Detect which cell encompasses the target text, then output its (x, y) center coordinate. 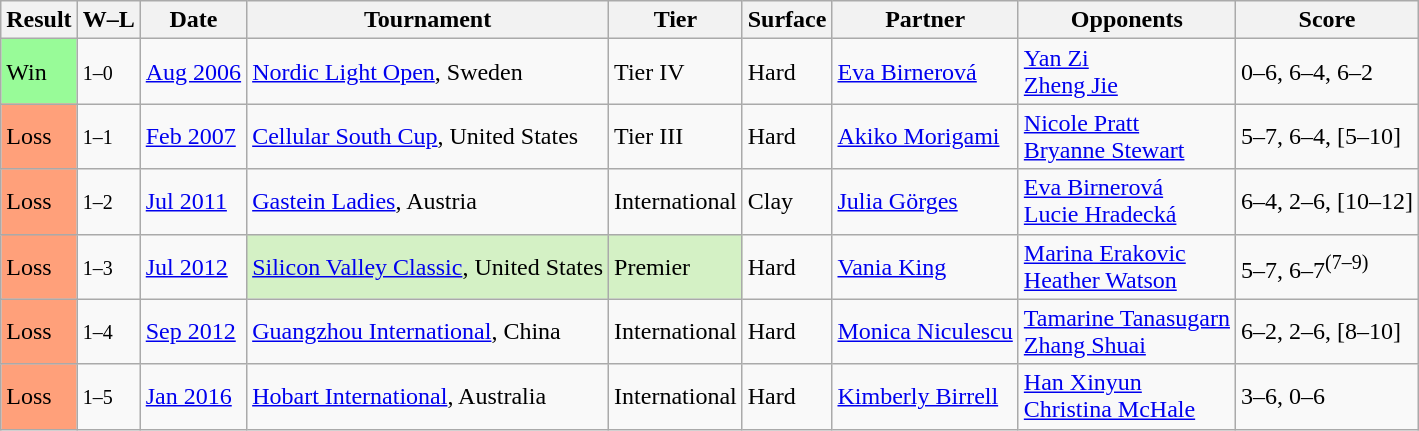
6–2, 2–6, [8–10] (1326, 332)
Surface (787, 20)
Vania King (925, 266)
Eva Birnerová Lucie Hradecká (1126, 202)
1–3 (108, 266)
Jul 2012 (193, 266)
Han Xinyun Christina McHale (1126, 396)
Partner (925, 20)
Sep 2012 (193, 332)
1–5 (108, 396)
1–2 (108, 202)
1–4 (108, 332)
5–7, 6–7(7–9) (1326, 266)
Julia Görges (925, 202)
Akiko Morigami (925, 136)
Win (39, 72)
Date (193, 20)
Jan 2016 (193, 396)
W–L (108, 20)
Tournament (428, 20)
Jul 2011 (193, 202)
Premier (676, 266)
Tier III (676, 136)
Opponents (1126, 20)
Clay (787, 202)
Hobart International, Australia (428, 396)
Aug 2006 (193, 72)
1–1 (108, 136)
Kimberly Birrell (925, 396)
Tier (676, 20)
1–0 (108, 72)
Cellular South Cup, United States (428, 136)
Eva Birnerová (925, 72)
6–4, 2–6, [10–12] (1326, 202)
Feb 2007 (193, 136)
Guangzhou International, China (428, 332)
Gastein Ladies, Austria (428, 202)
Nordic Light Open, Sweden (428, 72)
Marina Erakovic Heather Watson (1126, 266)
5–7, 6–4, [5–10] (1326, 136)
Monica Niculescu (925, 332)
Tier IV (676, 72)
Result (39, 20)
Yan Zi Zheng Jie (1126, 72)
Score (1326, 20)
Tamarine Tanasugarn Zhang Shuai (1126, 332)
Nicole Pratt Bryanne Stewart (1126, 136)
0–6, 6–4, 6–2 (1326, 72)
3–6, 0–6 (1326, 396)
Silicon Valley Classic, United States (428, 266)
